From the cell containing the given text, extract its center point as (x, y) coordinate. 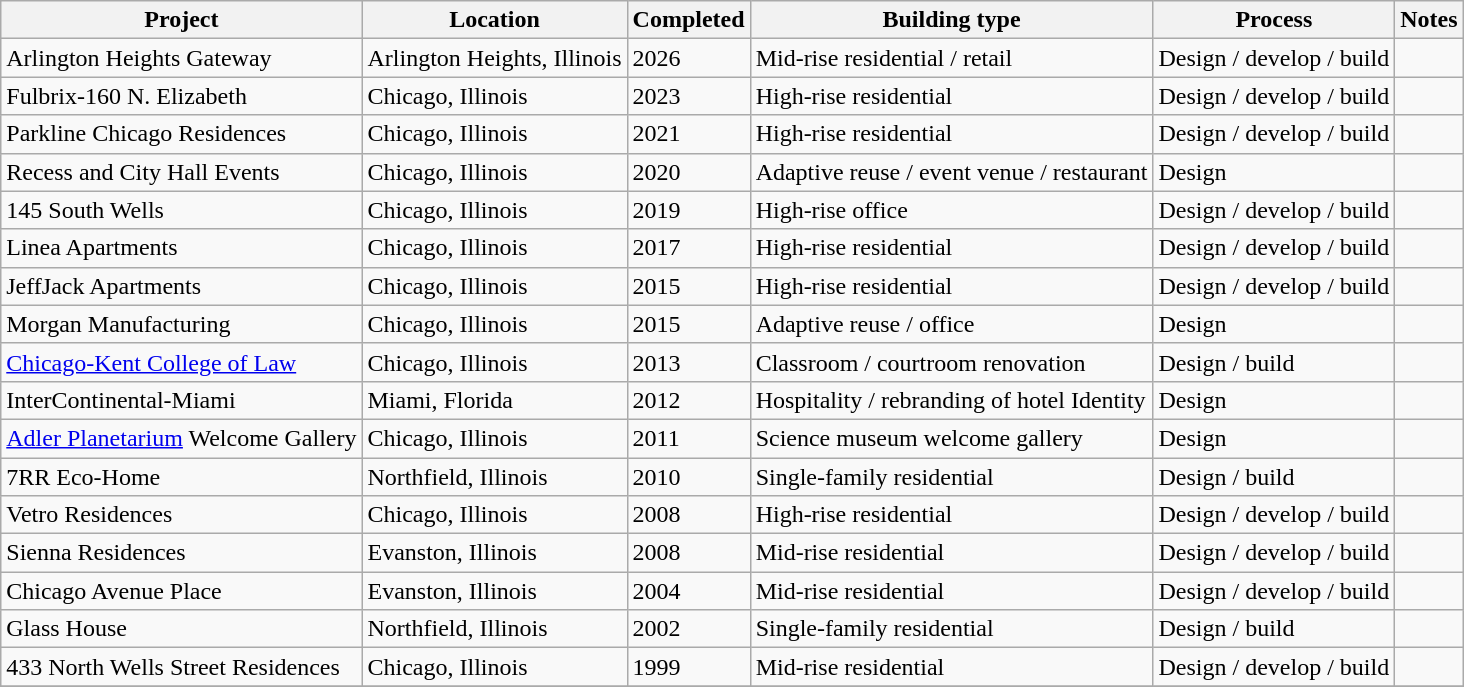
InterContinental-Miami (182, 400)
433 North Wells Street Residences (182, 667)
2026 (688, 58)
2011 (688, 438)
Sienna Residences (182, 553)
1999 (688, 667)
Fulbrix-160 N. Elizabeth (182, 96)
7RR Eco-Home (182, 477)
Morgan Manufacturing (182, 324)
Classroom / courtroom renovation (952, 362)
2020 (688, 172)
Recess and City Hall Events (182, 172)
Location (494, 20)
Chicago-Kent College of Law (182, 362)
145 South Wells (182, 210)
Process (1274, 20)
2019 (688, 210)
2013 (688, 362)
2004 (688, 591)
Linea Apartments (182, 248)
Adaptive reuse / event venue / restaurant (952, 172)
2002 (688, 629)
Science museum welcome gallery (952, 438)
2010 (688, 477)
Project (182, 20)
2021 (688, 134)
Adler Planetarium Welcome Gallery (182, 438)
Vetro Residences (182, 515)
2023 (688, 96)
JeffJack Apartments (182, 286)
Arlington Heights Gateway (182, 58)
High-rise office (952, 210)
Glass House (182, 629)
Chicago Avenue Place (182, 591)
Parkline Chicago Residences (182, 134)
Notes (1429, 20)
2012 (688, 400)
Building type (952, 20)
2017 (688, 248)
Miami, Florida (494, 400)
Mid-rise residential / retail (952, 58)
Adaptive reuse / office (952, 324)
Completed (688, 20)
Hospitality / rebranding of hotel Identity (952, 400)
Arlington Heights, Illinois (494, 58)
